Detect which cell encompasses the target text, then output its [x, y] center coordinate. 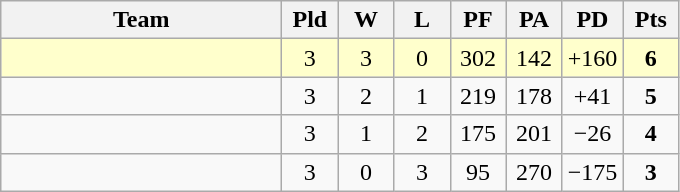
4 [651, 134]
−175 [592, 172]
W [366, 20]
6 [651, 58]
PF [478, 20]
95 [478, 172]
L [422, 20]
142 [534, 58]
Pld [310, 20]
270 [534, 172]
5 [651, 96]
+41 [592, 96]
−26 [592, 134]
PD [592, 20]
175 [478, 134]
Team [142, 20]
219 [478, 96]
PA [534, 20]
Pts [651, 20]
302 [478, 58]
178 [534, 96]
+160 [592, 58]
201 [534, 134]
